Pinpoint the cell where the given text exists, returning its (x, y) midpoint coordinate. 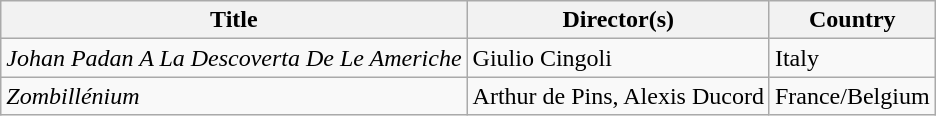
Title (234, 20)
Arthur de Pins, Alexis Ducord (618, 96)
Country (852, 20)
Zombillénium (234, 96)
Johan Padan A La Descoverta De Le Americhe (234, 58)
Director(s) (618, 20)
Italy (852, 58)
Giulio Cingoli (618, 58)
France/Belgium (852, 96)
